Return [x, y] of the center of cell containing provided text 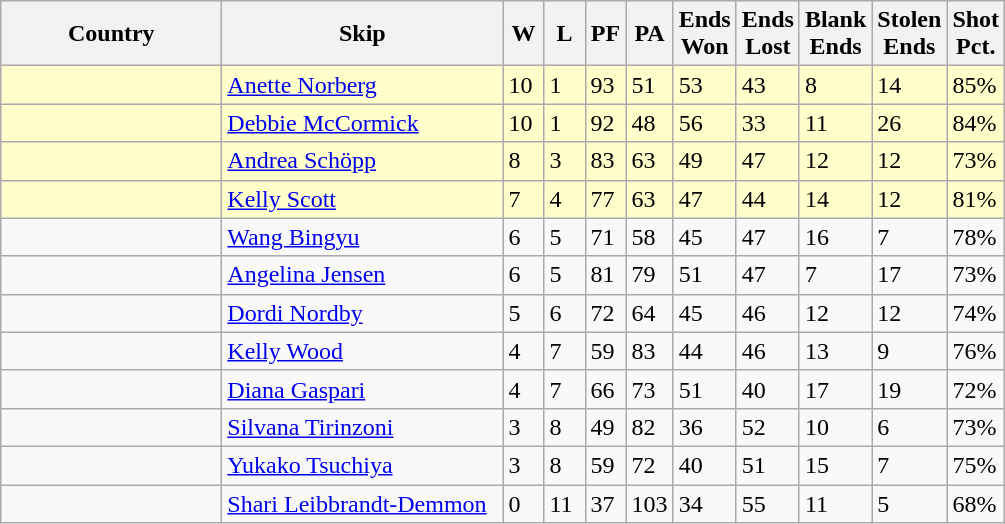
92 [606, 123]
Debbie McCormick [362, 123]
W [524, 34]
Shot Pct. [976, 34]
68% [976, 503]
74% [976, 313]
36 [704, 427]
33 [768, 123]
43 [768, 85]
Silvana Tirinzoni [362, 427]
16 [835, 237]
52 [768, 427]
Angelina Jensen [362, 275]
79 [650, 275]
64 [650, 313]
Kelly Wood [362, 351]
0 [524, 503]
26 [910, 123]
78% [976, 237]
Blank Ends [835, 34]
66 [606, 389]
55 [768, 503]
Shari Leibbrandt-Demmon [362, 503]
Stolen Ends [910, 34]
103 [650, 503]
PA [650, 34]
9 [910, 351]
75% [976, 465]
85% [976, 85]
73 [650, 389]
Yukako Tsuchiya [362, 465]
37 [606, 503]
19 [910, 389]
L [564, 34]
Dordi Nordby [362, 313]
Andrea Schöpp [362, 161]
82 [650, 427]
Kelly Scott [362, 199]
93 [606, 85]
77 [606, 199]
56 [704, 123]
Country [112, 34]
53 [704, 85]
58 [650, 237]
81 [606, 275]
Skip [362, 34]
71 [606, 237]
Ends Lost [768, 34]
Anette Norberg [362, 85]
48 [650, 123]
72% [976, 389]
81% [976, 199]
34 [704, 503]
Diana Gaspari [362, 389]
76% [976, 351]
13 [835, 351]
Wang Bingyu [362, 237]
Ends Won [704, 34]
PF [606, 34]
84% [976, 123]
15 [835, 465]
